For the text-containing cell, return its midpoint in (X, Y) coordinate format. 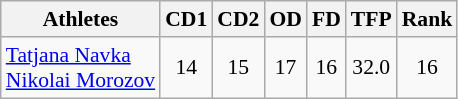
OD (286, 19)
32.0 (372, 68)
FD (326, 19)
CD1 (186, 19)
CD2 (238, 19)
Tatjana NavkaNikolai Morozov (80, 68)
15 (238, 68)
17 (286, 68)
Rank (428, 19)
14 (186, 68)
Athletes (80, 19)
TFP (372, 19)
